Provide the [X, Y] coordinate of the cell's center where the given text is located.  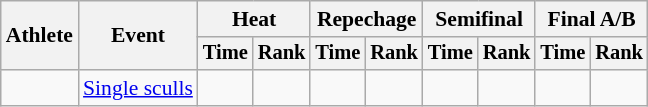
Athlete [40, 36]
Repechage [366, 19]
Single sculls [138, 88]
Semifinal [479, 19]
Heat [254, 19]
Event [138, 36]
Final A/B [591, 19]
